Locate the cell with the specified text and output its (x, y) center coordinate. 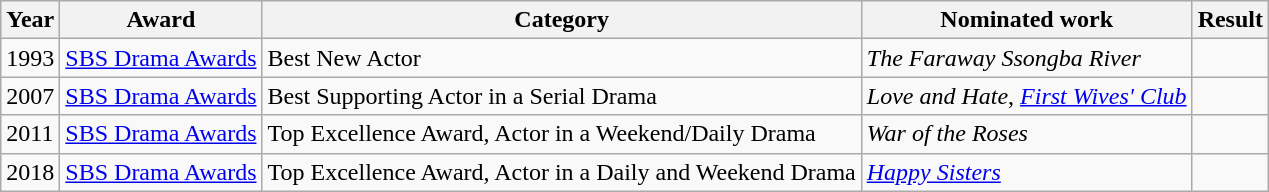
Top Excellence Award, Actor in a Daily and Weekend Drama (562, 172)
Result (1230, 20)
2007 (30, 96)
Category (562, 20)
Best New Actor (562, 58)
Top Excellence Award, Actor in a Weekend/Daily Drama (562, 134)
Best Supporting Actor in a Serial Drama (562, 96)
War of the Roses (1026, 134)
2018 (30, 172)
Year (30, 20)
Happy Sisters (1026, 172)
Award (161, 20)
Love and Hate, First Wives' Club (1026, 96)
2011 (30, 134)
1993 (30, 58)
Nominated work (1026, 20)
The Faraway Ssongba River (1026, 58)
